Output the (X, Y) coordinate of the center of the cell containing the given text.  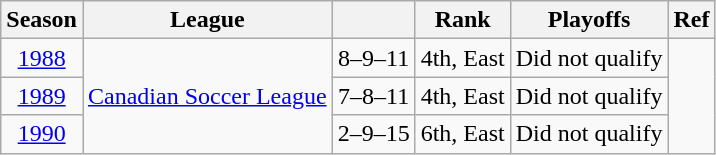
6th, East (462, 134)
7–8–11 (374, 96)
2–9–15 (374, 134)
1989 (42, 96)
Rank (462, 20)
Season (42, 20)
Ref (692, 20)
1990 (42, 134)
Playoffs (589, 20)
Canadian Soccer League (207, 96)
1988 (42, 58)
League (207, 20)
8–9–11 (374, 58)
